Provide the (x, y) coordinate of the cell's center where the given text is located.  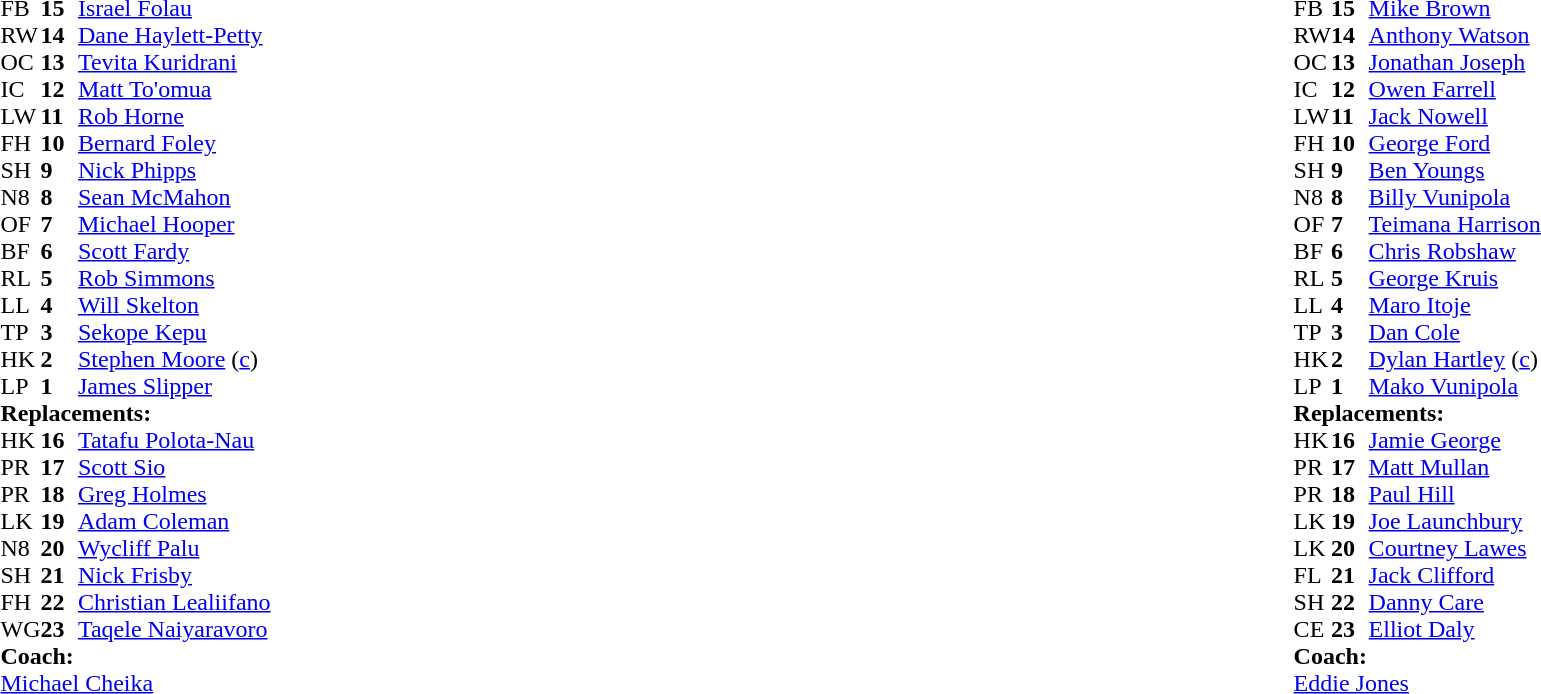
Dane Haylett-Petty (174, 36)
Paul Hill (1455, 494)
Anthony Watson (1455, 36)
Will Skelton (174, 306)
Dan Cole (1455, 332)
Dylan Hartley (c) (1455, 360)
Jamie George (1455, 440)
Matt Mullan (1455, 468)
Joe Launchbury (1455, 522)
James Slipper (174, 386)
Nick Phipps (174, 170)
Rob Horne (174, 116)
Greg Holmes (174, 494)
FL (1313, 576)
Billy Vunipola (1455, 198)
Maro Itoje (1455, 306)
Chris Robshaw (1455, 252)
Christian Lealiifano (174, 602)
Rob Simmons (174, 278)
Ben Youngs (1455, 170)
Nick Frisby (174, 576)
Adam Coleman (174, 522)
Jack Clifford (1455, 576)
George Kruis (1455, 278)
Tevita Kuridrani (174, 62)
CE (1313, 630)
Scott Fardy (174, 252)
WG (20, 630)
Courtney Lawes (1455, 548)
Owen Farrell (1455, 90)
George Ford (1455, 144)
Tatafu Polota-Nau (174, 440)
Scott Sio (174, 468)
Sean McMahon (174, 198)
Taqele Naiyaravoro (174, 630)
Jack Nowell (1455, 116)
Mako Vunipola (1455, 386)
Michael Hooper (174, 224)
Danny Care (1455, 602)
Wycliff Palu (174, 548)
Teimana Harrison (1455, 224)
Stephen Moore (c) (174, 360)
Sekope Kepu (174, 332)
Elliot Daly (1455, 630)
Matt To'omua (174, 90)
Jonathan Joseph (1455, 62)
Bernard Foley (174, 144)
